Find where the given text appears and provide that cell's center as (X, Y) coordinate. 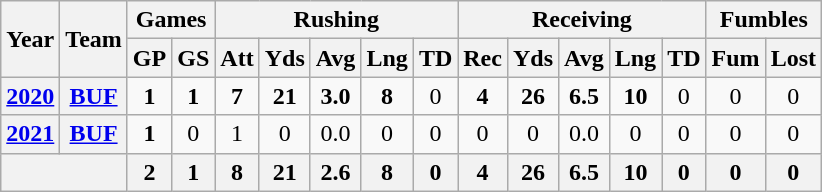
3.0 (336, 96)
GP (149, 58)
Rushing (336, 20)
2020 (30, 96)
2 (149, 172)
Rec (483, 58)
Year (30, 39)
Team (94, 39)
Fum (736, 58)
2.6 (336, 172)
Att (237, 58)
2021 (30, 134)
Fumbles (764, 20)
Games (170, 20)
7 (237, 96)
Receiving (582, 20)
GS (194, 58)
Lost (793, 58)
